Identify which cell holds the provided text, then report its [X, Y] central coordinate. 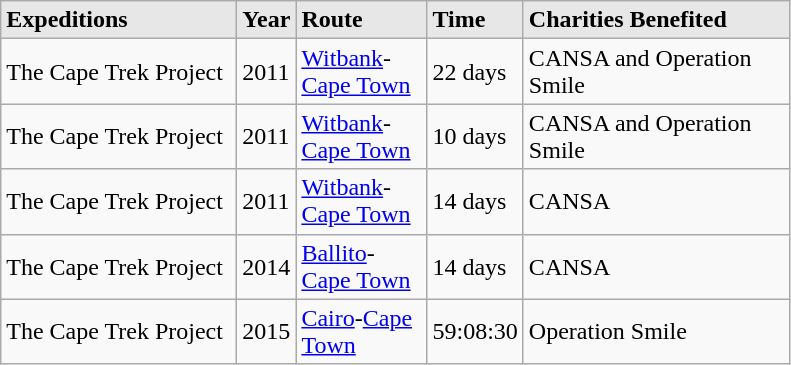
Cairo-Cape Town [362, 332]
Ballito-Cape Town [362, 266]
10 days [475, 136]
2014 [266, 266]
2015 [266, 332]
59:08:30 [475, 332]
Operation Smile [656, 332]
Route [362, 20]
Charities Benefited [656, 20]
22 days [475, 72]
Time [475, 20]
Year [266, 20]
Expeditions [119, 20]
